Find where the given text appears and provide that cell's center as [x, y] coordinate. 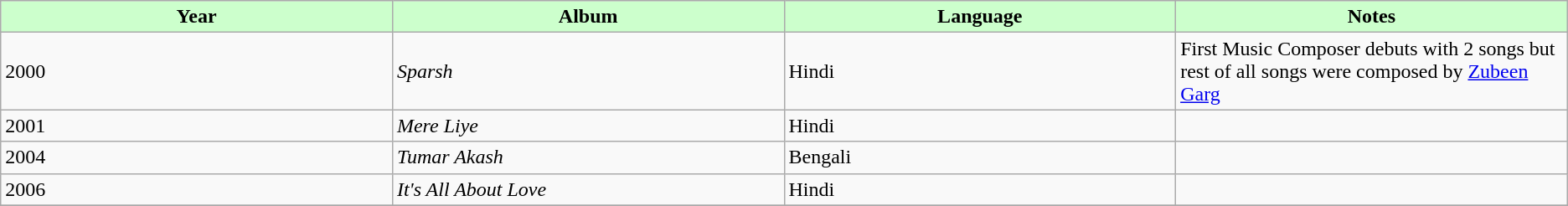
2000 [197, 71]
It's All About Love [588, 189]
Sparsh [588, 71]
Language [980, 17]
2001 [197, 126]
Album [588, 17]
Year [197, 17]
Notes [1372, 17]
Bengali [980, 157]
Tumar Akash [588, 157]
2004 [197, 157]
Mere Liye [588, 126]
First Music Composer debuts with 2 songs but rest of all songs were composed by Zubeen Garg [1372, 71]
2006 [197, 189]
